Return (X, Y) of the center of cell containing provided text 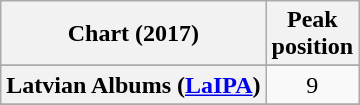
Chart (2017) (134, 34)
9 (312, 85)
Peak position (312, 34)
Latvian Albums (LaIPA) (134, 85)
